For the text-containing cell, return its midpoint in (x, y) coordinate format. 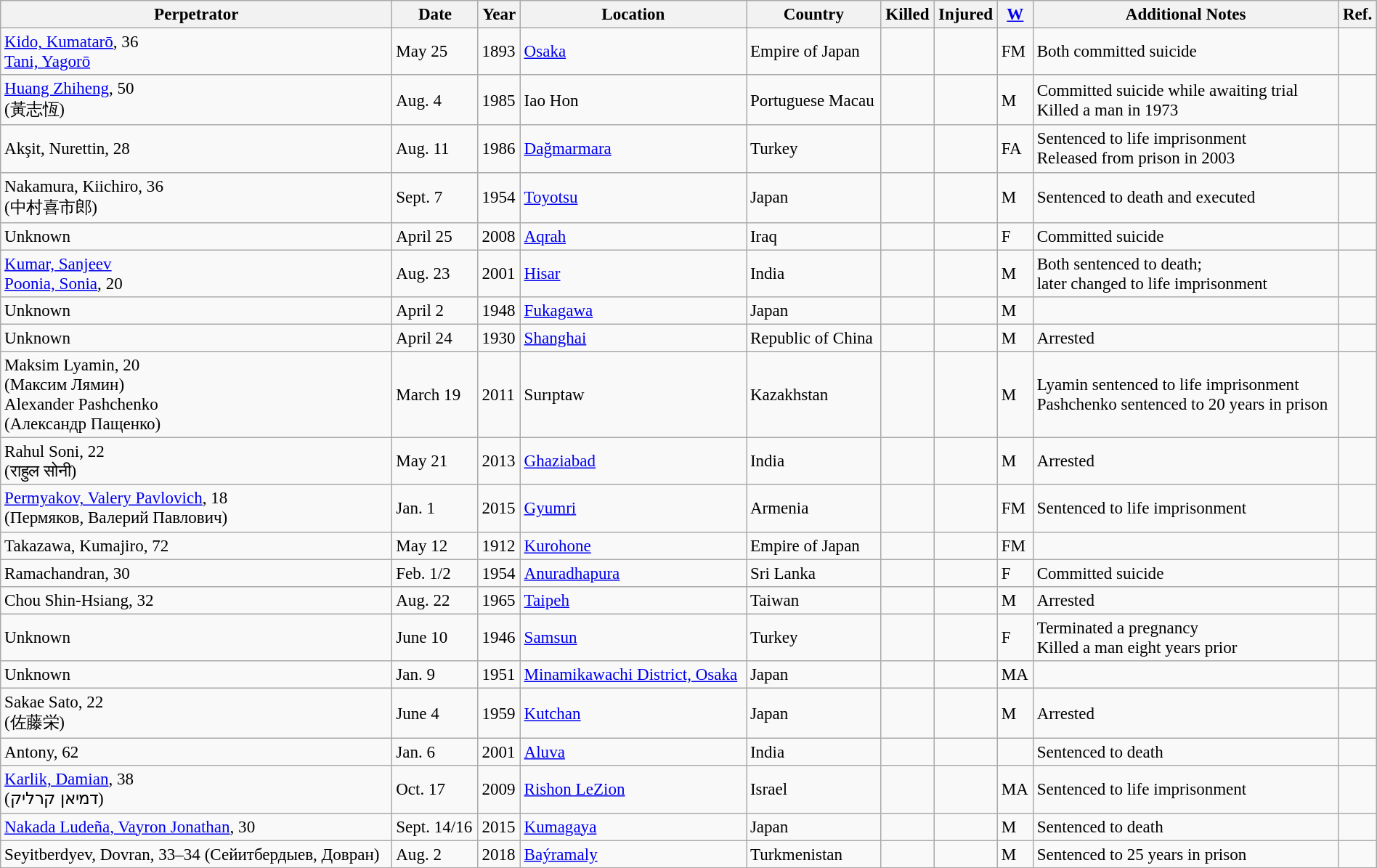
Maksim Lyamin, 20 (Максим Лямин) Alexander Pashchenko (Александр Пащенко) (196, 395)
Portuguese Macau (814, 100)
Terminated a pregnancyKilled a man eight years prior (1185, 638)
Baýramaly (633, 854)
Aluva (633, 753)
2009 (499, 790)
Anuradhapura (633, 573)
Ghaziabad (633, 462)
Iraq (814, 237)
1951 (499, 675)
Kido, Kumatarō, 36 Tani, Yagorō (196, 52)
Sakae Sato, 22 (佐藤栄) (196, 713)
Aug. 11 (435, 150)
Turkmenistan (814, 854)
Hisar (633, 273)
April 25 (435, 237)
FA (1015, 150)
Both sentenced to death;later changed to life imprisonment (1185, 273)
Israel (814, 790)
Location (633, 15)
2008 (499, 237)
Kurohone (633, 545)
2011 (499, 395)
Gyumri (633, 508)
Ramachandran, 30 (196, 573)
Aug. 22 (435, 601)
Taiwan (814, 601)
1893 (499, 52)
Antony, 62 (196, 753)
Sentenced to life imprisonmentReleased from prison in 2003 (1185, 150)
Nakada Ludeña, Vayron Jonathan, 30 (196, 827)
Injured (966, 15)
Sept. 14/16 (435, 827)
Aug. 2 (435, 854)
Akşit, Nurettin, 28 (196, 150)
April 2 (435, 311)
March 19 (435, 395)
Huang Zhiheng, 50 (黃志恆) (196, 100)
2013 (499, 462)
Date (435, 15)
2018 (499, 854)
1912 (499, 545)
Iao Hon (633, 100)
Year (499, 15)
Sri Lanka (814, 573)
Killed (907, 15)
Sept. 7 (435, 198)
Perpetrator (196, 15)
June 4 (435, 713)
1986 (499, 150)
1959 (499, 713)
1985 (499, 100)
1965 (499, 601)
Samsun (633, 638)
Feb. 1/2 (435, 573)
Kumagaya (633, 827)
June 10 (435, 638)
Jan. 1 (435, 508)
Sentenced to 25 years in prison (1185, 854)
Toyotsu (633, 198)
Armenia (814, 508)
1948 (499, 311)
Country (814, 15)
May 21 (435, 462)
Ref. (1357, 15)
Fukagawa (633, 311)
Takazawa, Kumajiro, 72 (196, 545)
Osaka (633, 52)
Jan. 6 (435, 753)
Oct. 17 (435, 790)
April 24 (435, 338)
Seyitberdyev, Dovran, 33–34 (Сейитбердыев, Довран) (196, 854)
Taipeh (633, 601)
Karlik, Damian, 38 (דמיאן קרליק) (196, 790)
Shanghai (633, 338)
May 12 (435, 545)
Lyamin sentenced to life imprisonment Pashchenko sentenced to 20 years in prison (1185, 395)
Kazakhstan (814, 395)
Republic of China (814, 338)
Kutchan (633, 713)
Kumar, Sanjeev Poonia, Sonia, 20 (196, 273)
May 25 (435, 52)
Sentenced to death and executed (1185, 198)
1946 (499, 638)
Aug. 23 (435, 273)
Dağmarmara (633, 150)
Minamikawachi District, Osaka (633, 675)
Rahul Soni, 22 (राहुल सोनी) (196, 462)
Jan. 9 (435, 675)
Rishon LeZion (633, 790)
Aqrah (633, 237)
Surıptaw (633, 395)
1930 (499, 338)
Nakamura, Kiichiro, 36 (中村喜市郎) (196, 198)
Additional Notes (1185, 15)
Aug. 4 (435, 100)
Chou Shin-Hsiang, 32 (196, 601)
W (1015, 15)
Committed suicide while awaiting trial Killed a man in 1973 (1185, 100)
Both committed suicide (1185, 52)
Permyakov, Valery Pavlovich, 18 (Пермяков, Валерий Павлович) (196, 508)
